Search for the cell housing the specified text and yield its [X, Y] center coordinate. 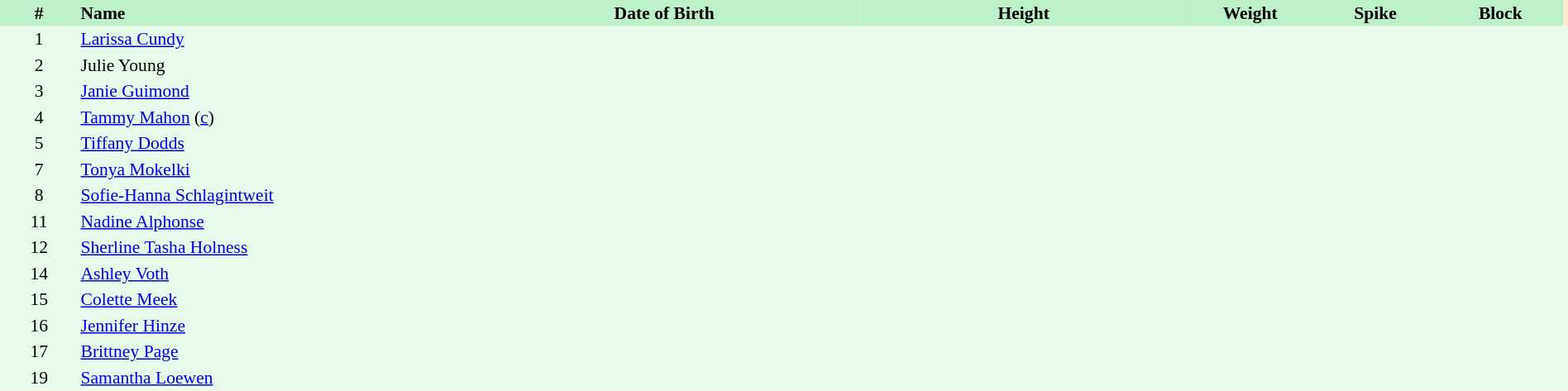
Weight [1250, 13]
1 [39, 40]
11 [39, 222]
Nadine Alphonse [273, 222]
Samantha Loewen [273, 378]
Sherline Tasha Holness [273, 248]
Tammy Mahon (c) [273, 117]
Name [273, 13]
Ashley Voth [273, 274]
Colette Meek [273, 299]
Tonya Mokelki [273, 169]
Janie Guimond [273, 91]
16 [39, 326]
8 [39, 195]
Tiffany Dodds [273, 144]
4 [39, 117]
Jennifer Hinze [273, 326]
19 [39, 378]
7 [39, 169]
Spike [1374, 13]
2 [39, 65]
Brittney Page [273, 352]
Julie Young [273, 65]
15 [39, 299]
12 [39, 248]
3 [39, 91]
# [39, 13]
Larissa Cundy [273, 40]
Block [1500, 13]
Sofie-Hanna Schlagintweit [273, 195]
Date of Birth [664, 13]
Height [1024, 13]
5 [39, 144]
17 [39, 352]
14 [39, 274]
